Return the (X, Y) coordinate for the center point of the cell that contains the specified text.  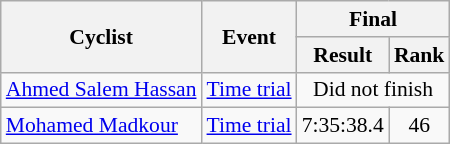
Ahmed Salem Hassan (102, 90)
Final (374, 19)
Did not finish (374, 90)
Cyclist (102, 36)
46 (420, 126)
7:35:38.4 (343, 126)
Mohamed Madkour (102, 126)
Rank (420, 55)
Result (343, 55)
Event (250, 36)
